Scan for the cell matching the given text and deliver its [X, Y] coordinate at center. 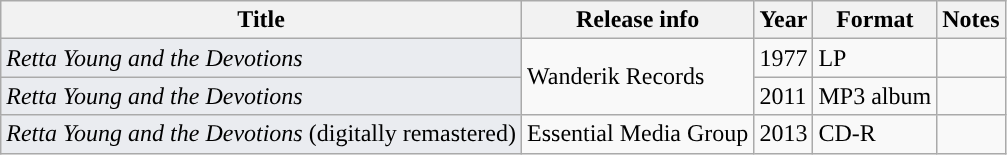
Notes [971, 20]
2011 [784, 96]
Retta Young and the Devotions (digitally remastered) [262, 134]
Essential Media Group [638, 134]
Title [262, 20]
Wanderik Records [638, 77]
Year [784, 20]
LP [875, 58]
1977 [784, 58]
CD-R [875, 134]
Format [875, 20]
2013 [784, 134]
MP3 album [875, 96]
Release info [638, 20]
